Return the (X, Y) coordinate for the center point of the cell that contains the specified text.  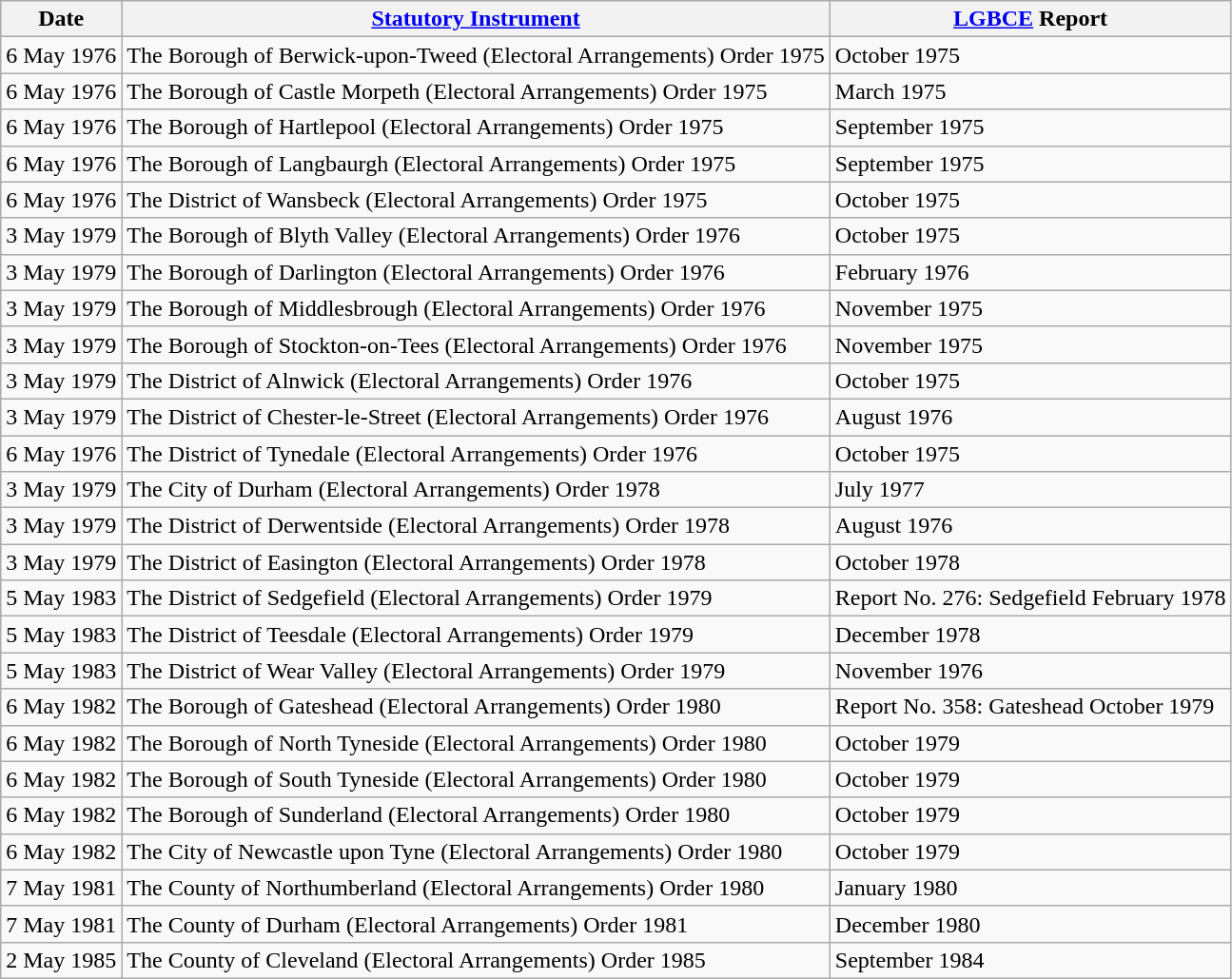
January 1980 (1030, 888)
Date (61, 19)
The District of Chester-le-Street (Electoral Arrangements) Order 1976 (476, 417)
The County of Northumberland (Electoral Arrangements) Order 1980 (476, 888)
Report No. 276: Sedgefield February 1978 (1030, 598)
July 1977 (1030, 490)
The Borough of Sunderland (Electoral Arrangements) Order 1980 (476, 815)
The District of Sedgefield (Electoral Arrangements) Order 1979 (476, 598)
The Borough of Hartlepool (Electoral Arrangements) Order 1975 (476, 127)
LGBCE Report (1030, 19)
The County of Cleveland (Electoral Arrangements) Order 1985 (476, 960)
The Borough of Stockton-on-Tees (Electoral Arrangements) Order 1976 (476, 344)
The District of Alnwick (Electoral Arrangements) Order 1976 (476, 381)
Statutory Instrument (476, 19)
The Borough of Castle Morpeth (Electoral Arrangements) Order 1975 (476, 91)
The District of Easington (Electoral Arrangements) Order 1978 (476, 562)
The Borough of Middlesbrough (Electoral Arrangements) Order 1976 (476, 308)
February 1976 (1030, 272)
The Borough of Darlington (Electoral Arrangements) Order 1976 (476, 272)
October 1978 (1030, 562)
The County of Durham (Electoral Arrangements) Order 1981 (476, 924)
The District of Teesdale (Electoral Arrangements) Order 1979 (476, 635)
November 1976 (1030, 671)
September 1984 (1030, 960)
The Borough of North Tyneside (Electoral Arrangements) Order 1980 (476, 743)
The City of Newcastle upon Tyne (Electoral Arrangements) Order 1980 (476, 852)
The Borough of South Tyneside (Electoral Arrangements) Order 1980 (476, 779)
The District of Derwentside (Electoral Arrangements) Order 1978 (476, 526)
December 1980 (1030, 924)
The District of Wansbeck (Electoral Arrangements) Order 1975 (476, 200)
The Borough of Berwick-upon-Tweed (Electoral Arrangements) Order 1975 (476, 55)
December 1978 (1030, 635)
The City of Durham (Electoral Arrangements) Order 1978 (476, 490)
The District of Wear Valley (Electoral Arrangements) Order 1979 (476, 671)
The Borough of Langbaurgh (Electoral Arrangements) Order 1975 (476, 164)
March 1975 (1030, 91)
The Borough of Gateshead (Electoral Arrangements) Order 1980 (476, 707)
2 May 1985 (61, 960)
The District of Tynedale (Electoral Arrangements) Order 1976 (476, 454)
Report No. 358: Gateshead October 1979 (1030, 707)
The Borough of Blyth Valley (Electoral Arrangements) Order 1976 (476, 236)
